Capture the cell that displays the provided text and extract its [X, Y] central coordinate. 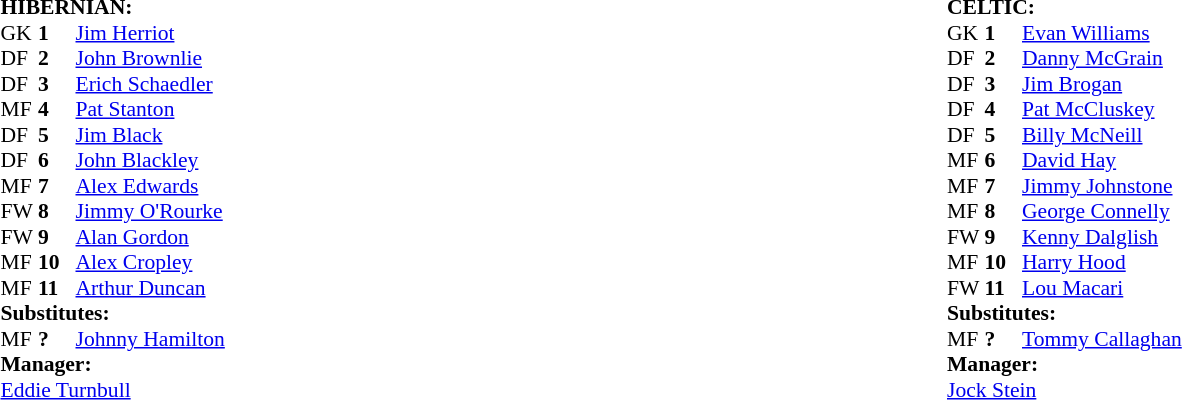
Pat Stanton [150, 109]
Jim Herriot [150, 33]
Jimmy O'Rourke [150, 211]
Danny McGrain [1102, 59]
Pat McCluskey [1102, 109]
Jimmy Johnstone [1102, 186]
Jim Brogan [1102, 84]
Johnny Hamilton [150, 339]
Alan Gordon [150, 237]
Alex Cropley [150, 263]
Billy McNeill [1102, 135]
Alex Edwards [150, 186]
Arthur Duncan [150, 288]
Kenny Dalglish [1102, 237]
David Hay [1102, 161]
John Brownlie [150, 59]
Tommy Callaghan [1102, 339]
Erich Schaedler [150, 84]
George Connelly [1102, 211]
Lou Macari [1102, 288]
John Blackley [150, 161]
Evan Williams [1102, 33]
Harry Hood [1102, 263]
Jim Black [150, 135]
